Pinpoint the cell where the given text exists, returning its (X, Y) midpoint coordinate. 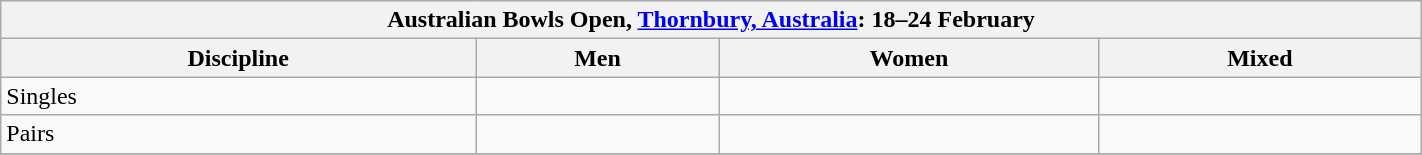
Mixed (1260, 58)
Discipline (238, 58)
Men (598, 58)
Pairs (238, 134)
Australian Bowls Open, Thornbury, Australia: 18–24 February (711, 20)
Women (908, 58)
Singles (238, 96)
